Provide the [X, Y] coordinate of the cell's center where the given text is located.  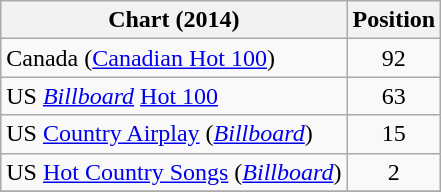
Chart (2014) [174, 20]
63 [394, 96]
US Country Airplay (Billboard) [174, 134]
US Hot Country Songs (Billboard) [174, 172]
15 [394, 134]
US Billboard Hot 100 [174, 96]
92 [394, 58]
2 [394, 172]
Canada (Canadian Hot 100) [174, 58]
Position [394, 20]
